Identify which cell holds the provided text, then report its (X, Y) central coordinate. 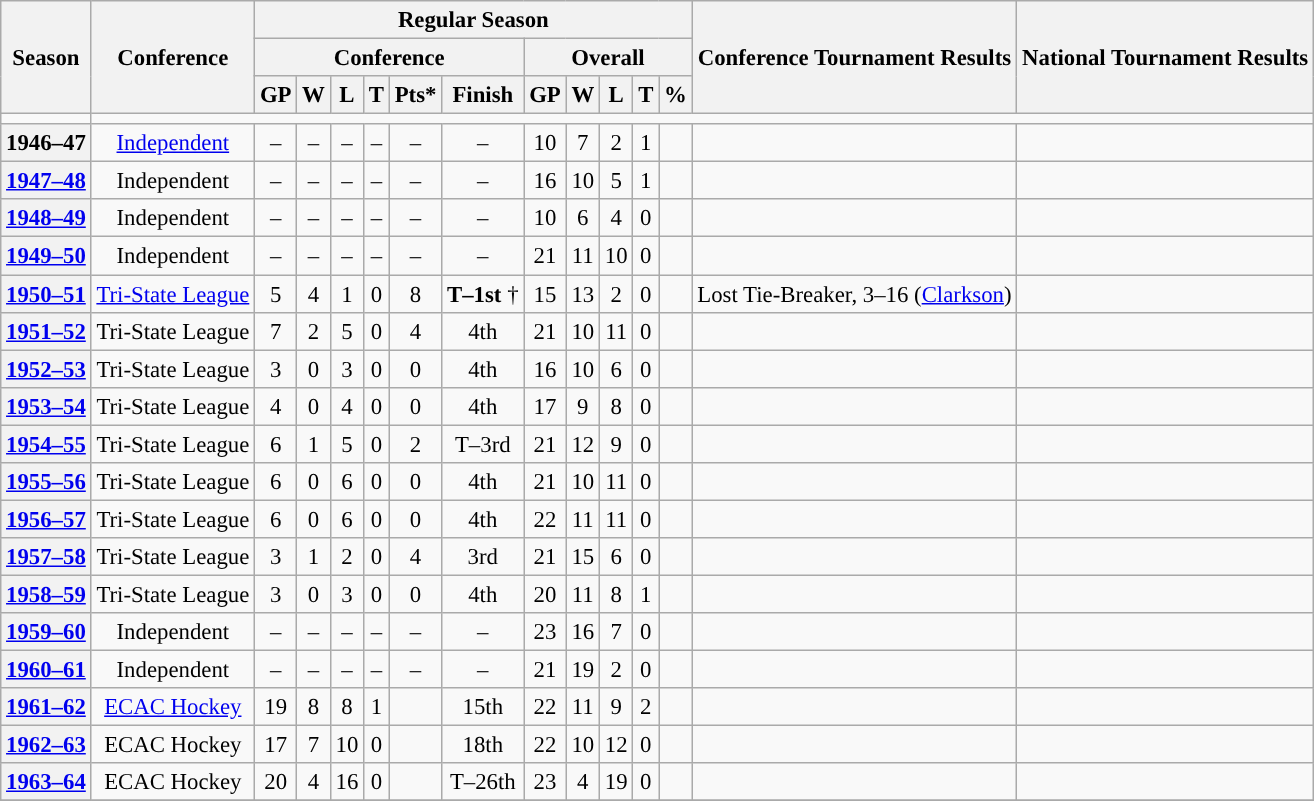
1952–53 (46, 369)
1947–48 (46, 181)
National Tournament Results (1166, 58)
1958–59 (46, 594)
1948–49 (46, 219)
1959–60 (46, 632)
15th (483, 707)
1963–64 (46, 782)
1951–52 (46, 331)
13 (582, 294)
1957–58 (46, 557)
Regular Season (474, 20)
1954–55 (46, 444)
1950–51 (46, 294)
T–3rd (483, 444)
1949–50 (46, 256)
Overall (608, 58)
T–26th (483, 782)
Lost Tie-Breaker, 3–16 (Clarkson) (854, 294)
Pts* (415, 95)
1960–61 (46, 670)
Finish (483, 95)
% (676, 95)
1946–47 (46, 143)
1956–57 (46, 519)
Conference Tournament Results (854, 58)
1955–56 (46, 482)
3rd (483, 557)
T–1st † (483, 294)
Season (46, 58)
1962–63 (46, 745)
1961–62 (46, 707)
18th (483, 745)
1953–54 (46, 406)
